Capture the cell that displays the provided text and extract its [X, Y] central coordinate. 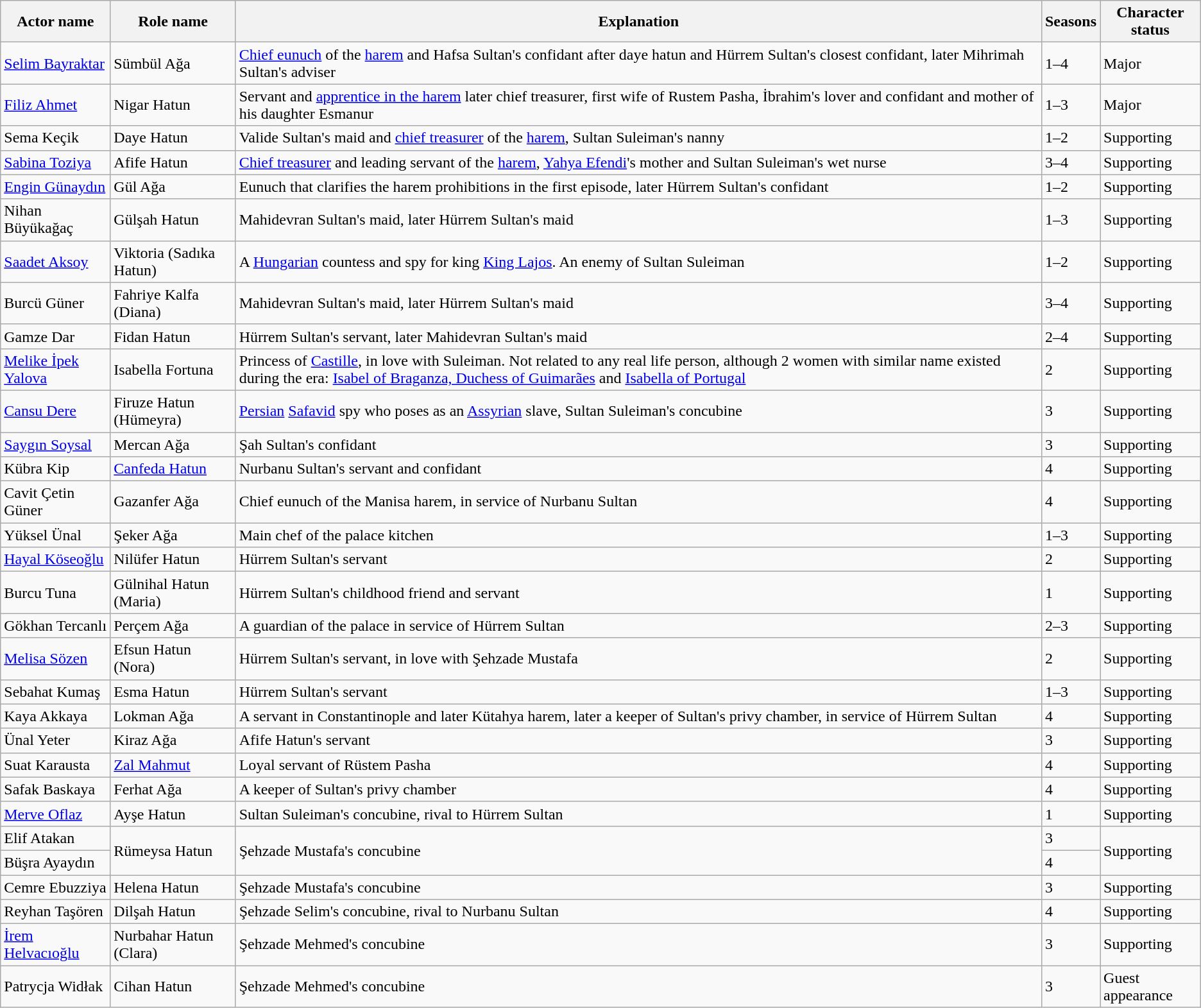
Isabella Fortuna [173, 370]
Viktoria (Sadıka Hatun) [173, 262]
Ayşe Hatun [173, 814]
Canfeda Hatun [173, 469]
Sultan Suleiman's concubine, rival to Hürrem Sultan [638, 814]
Hürrem Sultan's servant, later Mahidevran Sultan's maid [638, 336]
Selim Bayraktar [55, 63]
Chief eunuch of the Manisa harem, in service of Nurbanu Sultan [638, 502]
Şeker Ağa [173, 535]
Lokman Ağa [173, 716]
Efsun Hatun (Nora) [173, 658]
Şah Sultan's confidant [638, 445]
A keeper of Sultan's privy chamber [638, 789]
Ünal Yeter [55, 740]
Gül Ağa [173, 187]
Merve Oflaz [55, 814]
Nurbahar Hatun (Clara) [173, 944]
Persian Safavid spy who poses as an Assyrian slave, Sultan Suleiman's concubine [638, 411]
Kiraz Ağa [173, 740]
Character status [1151, 22]
Fahriye Kalfa (Diana) [173, 303]
Gazanfer Ağa [173, 502]
Afife Hatun [173, 162]
Şehzade Selim's concubine, rival to Nurbanu Sultan [638, 912]
Loyal servant of Rüstem Pasha [638, 765]
Büşra Ayaydın [55, 862]
Burcü Güner [55, 303]
Cavit Çetin Güner [55, 502]
Hayal Köseoğlu [55, 560]
A servant in Constantinople and later Kütahya harem, later a keeper of Sultan's privy chamber, in service of Hürrem Sultan [638, 716]
Zal Mahmut [173, 765]
Explanation [638, 22]
Ferhat Ağa [173, 789]
Cemre Ebuzziya [55, 887]
Chief treasurer and leading servant of the harem, Yahya Efendi's mother and Sultan Suleiman's wet nurse [638, 162]
Patrycja Widłak [55, 987]
Melisa Sözen [55, 658]
Engin Günaydın [55, 187]
Gülnihal Hatun (Maria) [173, 593]
Perçem Ağa [173, 626]
Helena Hatun [173, 887]
A Hungarian countess and spy for king King Lajos. An enemy of Sultan Suleiman [638, 262]
2–4 [1070, 336]
Saadet Aksoy [55, 262]
İrem Helvacıoğlu [55, 944]
Melike İpek Yalova [55, 370]
Cansu Dere [55, 411]
Sabina Toziya [55, 162]
Role name [173, 22]
Sebahat Kumaş [55, 692]
Nurbanu Sultan's servant and confidant [638, 469]
Mercan Ağa [173, 445]
Saygın Soysal [55, 445]
Kaya Akkaya [55, 716]
Burcu Tuna [55, 593]
Safak Baskaya [55, 789]
Esma Hatun [173, 692]
Hürrem Sultan's childhood friend and servant [638, 593]
Gökhan Tercanlı [55, 626]
Nigar Hatun [173, 105]
Afife Hatun's servant [638, 740]
Gamze Dar [55, 336]
Hürrem Sultan's servant, in love with Şehzade Mustafa [638, 658]
Elif Atakan [55, 838]
Sümbül Ağa [173, 63]
2–3 [1070, 626]
Sema Keçik [55, 138]
Eunuch that clarifies the harem prohibitions in the first episode, later Hürrem Sultan's confidant [638, 187]
Filiz Ahmet [55, 105]
Gülşah Hatun [173, 219]
Cihan Hatun [173, 987]
Chief eunuch of the harem and Hafsa Sultan's confidant after daye hatun and Hürrem Sultan's closest confidant, later Mihrimah Sultan's adviser [638, 63]
Kübra Kip [55, 469]
Guest appearance [1151, 987]
Seasons [1070, 22]
Suat Karausta [55, 765]
A guardian of the palace in service of Hürrem Sultan [638, 626]
Firuze Hatun (Hümeyra) [173, 411]
1–4 [1070, 63]
Fidan Hatun [173, 336]
Yüksel Ünal [55, 535]
Nihan Büyükağaç [55, 219]
Main chef of the palace kitchen [638, 535]
Dilşah Hatun [173, 912]
Reyhan Taşören [55, 912]
Valide Sultan's maid and chief treasurer of the harem, Sultan Suleiman's nanny [638, 138]
Nilüfer Hatun [173, 560]
Rümeysa Hatun [173, 850]
Daye Hatun [173, 138]
Actor name [55, 22]
